For the text-containing cell, return its midpoint in (X, Y) coordinate format. 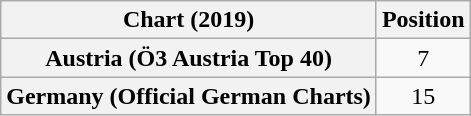
Germany (Official German Charts) (189, 96)
15 (423, 96)
Austria (Ö3 Austria Top 40) (189, 58)
Chart (2019) (189, 20)
Position (423, 20)
7 (423, 58)
